Provide the [x, y] coordinate of the cell's center where the given text is located.  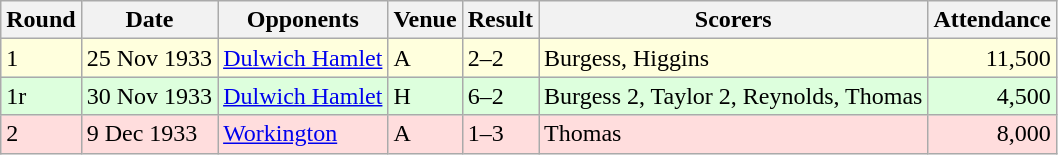
Result [500, 20]
Thomas [734, 134]
1–3 [500, 134]
8,000 [992, 134]
H [425, 96]
11,500 [992, 58]
Workington [303, 134]
Attendance [992, 20]
1 [41, 58]
Venue [425, 20]
Burgess 2, Taylor 2, Reynolds, Thomas [734, 96]
4,500 [992, 96]
Opponents [303, 20]
9 Dec 1933 [149, 134]
Burgess, Higgins [734, 58]
Scorers [734, 20]
25 Nov 1933 [149, 58]
30 Nov 1933 [149, 96]
2 [41, 134]
6–2 [500, 96]
Date [149, 20]
Round [41, 20]
1r [41, 96]
2–2 [500, 58]
